For the text-containing cell, return its midpoint in (X, Y) coordinate format. 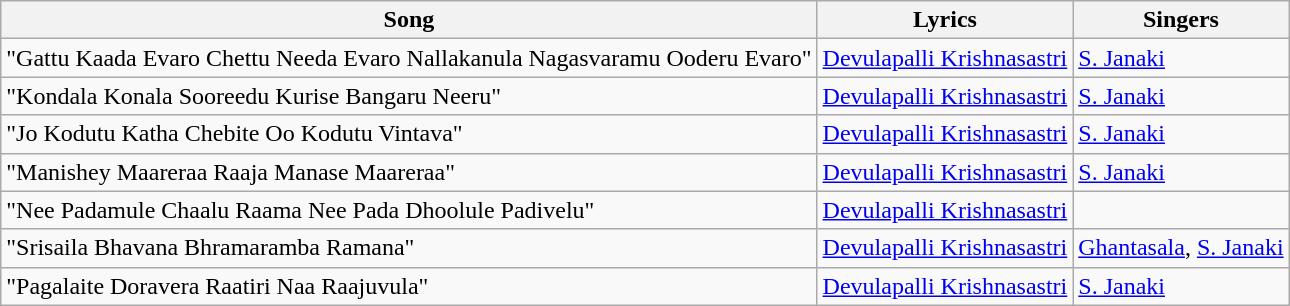
"Pagalaite Doravera Raatiri Naa Raajuvula" (409, 286)
Singers (1181, 20)
"Jo Kodutu Katha Chebite Oo Kodutu Vintava" (409, 134)
"Kondala Konala Sooreedu Kurise Bangaru Neeru" (409, 96)
Ghantasala, S. Janaki (1181, 248)
"Gattu Kaada Evaro Chettu Needa Evaro Nallakanula Nagasvaramu Ooderu Evaro" (409, 58)
Song (409, 20)
"Manishey Maareraa Raaja Manase Maareraa" (409, 172)
"Nee Padamule Chaalu Raama Nee Pada Dhoolule Padivelu" (409, 210)
Lyrics (945, 20)
"Srisaila Bhavana Bhramaramba Ramana" (409, 248)
